Return the [x, y] coordinate for the center point of the cell that contains the specified text.  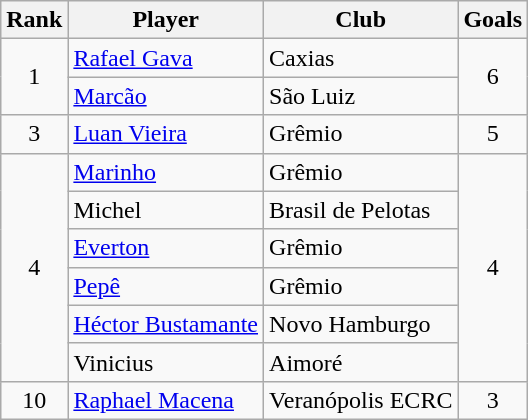
Everton [166, 248]
Rafael Gava [166, 58]
Pepê [166, 286]
Michel [166, 210]
Marinho [166, 172]
Rank [34, 20]
Caxias [361, 58]
São Luiz [361, 96]
Brasil de Pelotas [361, 210]
Goals [493, 20]
Héctor Bustamante [166, 324]
Novo Hamburgo [361, 324]
1 [34, 77]
Raphael Macena [166, 400]
10 [34, 400]
Player [166, 20]
6 [493, 77]
Vinicius [166, 362]
Club [361, 20]
Veranópolis ECRC [361, 400]
Marcão [166, 96]
Aimoré [361, 362]
5 [493, 134]
Luan Vieira [166, 134]
